From the cell containing the given text, extract its center point as [X, Y] coordinate. 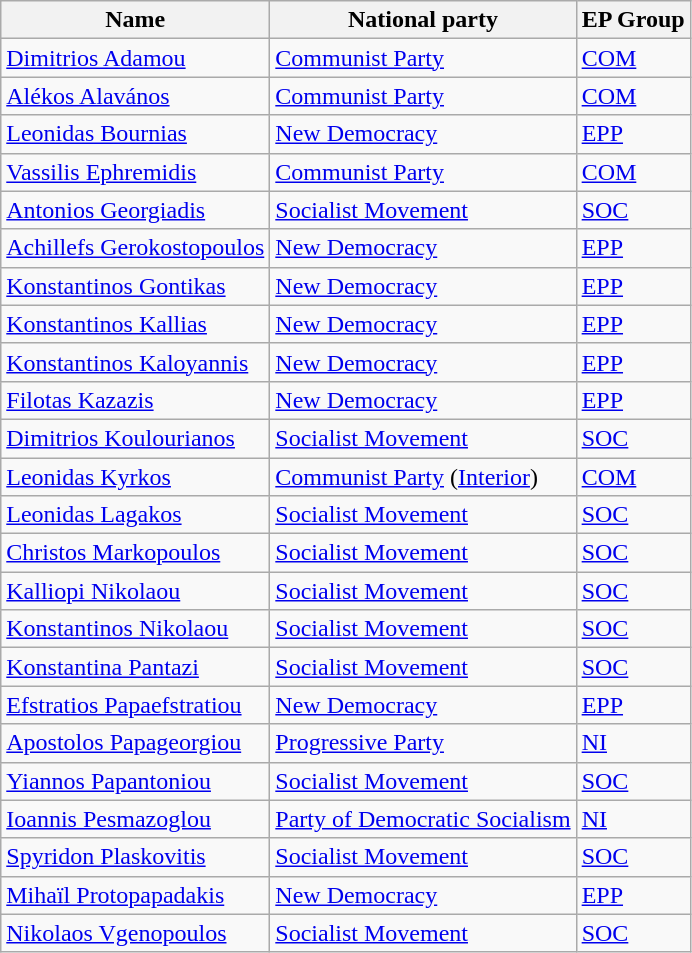
Konstantinos Nikolaou [136, 629]
Party of Democratic Socialism [423, 819]
Apostolos Papageorgiou [136, 743]
Kalliopi Nikolaou [136, 591]
Vassilis Ephremidis [136, 172]
Dimitrios Adamou [136, 58]
Konstantinos Kallias [136, 324]
Mihaïl Protopapadakis [136, 895]
National party [423, 20]
Christos Markopoulos [136, 553]
EP Group [633, 20]
Leonidas Bournias [136, 134]
Name [136, 20]
Efstratios Papaefstratiou [136, 705]
Achillefs Gerokostopoulos [136, 248]
Progressive Party [423, 743]
Antonios Georgiadis [136, 210]
Nikolaos Vgenopoulos [136, 933]
Konstantina Pantazi [136, 667]
Filotas Kazazis [136, 400]
Spyridon Plaskovitis [136, 857]
Communist Party (Interior) [423, 477]
Yiannos Papantoniou [136, 781]
Leonidas Lagakos [136, 515]
Konstantinos Gontikas [136, 286]
Konstantinos Kaloyannis [136, 362]
Ioannis Pesmazoglou [136, 819]
Alékos Alavános [136, 96]
Dimitrios Koulourianos [136, 438]
Leonidas Kyrkos [136, 477]
